Identify which cell holds the provided text, then report its [X, Y] central coordinate. 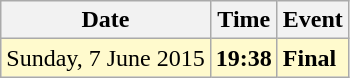
Final [312, 58]
Time [244, 20]
Event [312, 20]
19:38 [244, 58]
Sunday, 7 June 2015 [106, 58]
Date [106, 20]
